Detect which cell encompasses the target text, then output its [x, y] center coordinate. 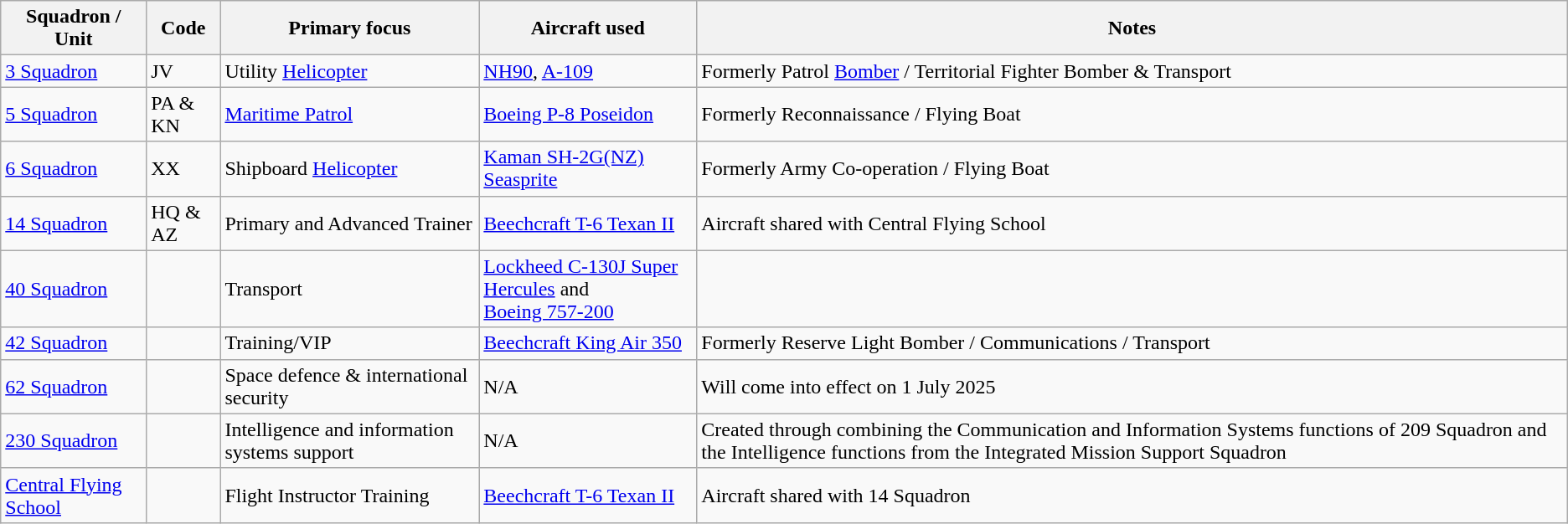
Aircraft shared with 14 Squadron [1132, 496]
Boeing P-8 Poseidon [588, 114]
Formerly Reserve Light Bomber / Communications / Transport [1132, 343]
PA & KN [183, 114]
Will come into effect on 1 July 2025 [1132, 387]
Central Flying School [74, 496]
Space defence & international security [350, 387]
40 Squadron [74, 289]
Intelligence and information systems support [350, 440]
HQ & AZ [183, 223]
Transport [350, 289]
Maritime Patrol [350, 114]
Aircraft shared with Central Flying School [1132, 223]
Kaman SH-2G(NZ) Seasprite [588, 169]
42 Squadron [74, 343]
Squadron / Unit [74, 28]
Code [183, 28]
62 Squadron [74, 387]
Formerly Reconnaissance / Flying Boat [1132, 114]
Primary and Advanced Trainer [350, 223]
Formerly Patrol Bomber / Territorial Fighter Bomber & Transport [1132, 71]
230 Squadron [74, 440]
3 Squadron [74, 71]
Aircraft used [588, 28]
Lockheed C-130J Super Hercules and Boeing 757-200 [588, 289]
5 Squadron [74, 114]
Beechcraft King Air 350 [588, 343]
6 Squadron [74, 169]
Training/VIP [350, 343]
Flight Instructor Training [350, 496]
JV [183, 71]
Utility Helicopter [350, 71]
NH90, A-109 [588, 71]
Notes [1132, 28]
14 Squadron [74, 223]
Formerly Army Co-operation / Flying Boat [1132, 169]
Primary focus [350, 28]
XX [183, 169]
Shipboard Helicopter [350, 169]
